Return the (X, Y) coordinate for the center point of the cell that contains the specified text.  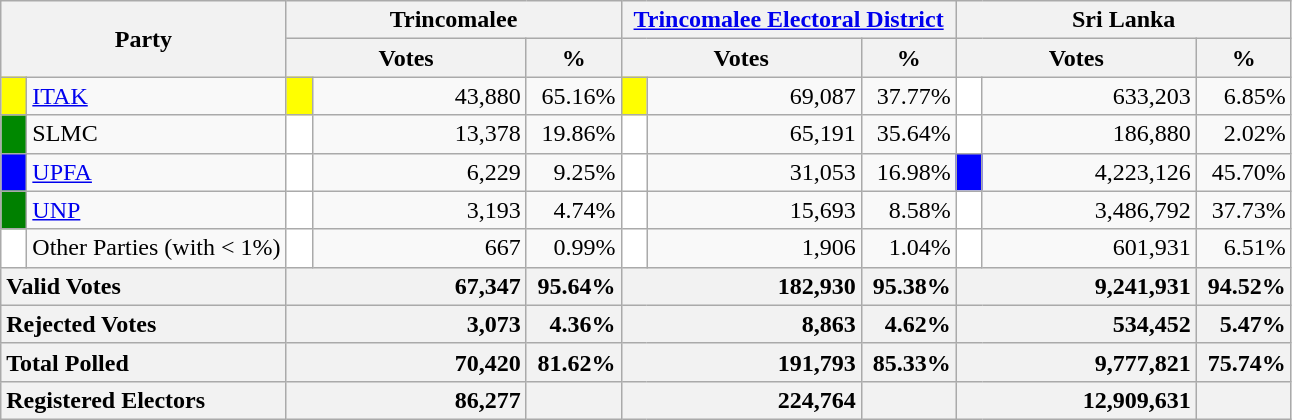
224,764 (741, 400)
SLMC (156, 134)
45.70% (1244, 172)
9,777,821 (1076, 362)
8.58% (908, 210)
9.25% (574, 172)
9,241,931 (1076, 286)
182,930 (741, 286)
31,053 (754, 172)
69,087 (754, 96)
85.33% (908, 362)
37.77% (908, 96)
3,193 (419, 210)
601,931 (1089, 248)
67,347 (406, 286)
75.74% (1244, 362)
Other Parties (with < 1%) (156, 248)
UPFA (156, 172)
12,909,631 (1076, 400)
43,880 (419, 96)
Valid Votes (144, 286)
4.36% (574, 324)
186,880 (1089, 134)
95.64% (574, 286)
19.86% (574, 134)
6.51% (1244, 248)
94.52% (1244, 286)
Trincomalee (454, 20)
534,452 (1076, 324)
86,277 (406, 400)
633,203 (1089, 96)
5.47% (1244, 324)
Party (144, 39)
Registered Electors (144, 400)
Total Polled (144, 362)
1.04% (908, 248)
0.99% (574, 248)
16.98% (908, 172)
8,863 (741, 324)
65.16% (574, 96)
6,229 (419, 172)
13,378 (419, 134)
6.85% (1244, 96)
Trincomalee Electoral District (788, 20)
191,793 (741, 362)
3,073 (406, 324)
UNP (156, 210)
4.74% (574, 210)
667 (419, 248)
3,486,792 (1089, 210)
1,906 (754, 248)
81.62% (574, 362)
4,223,126 (1089, 172)
4.62% (908, 324)
Rejected Votes (144, 324)
ITAK (156, 96)
35.64% (908, 134)
15,693 (754, 210)
95.38% (908, 286)
2.02% (1244, 134)
37.73% (1244, 210)
Sri Lanka (1124, 20)
70,420 (406, 362)
65,191 (754, 134)
